Scan for the cell matching the given text and deliver its [X, Y] coordinate at center. 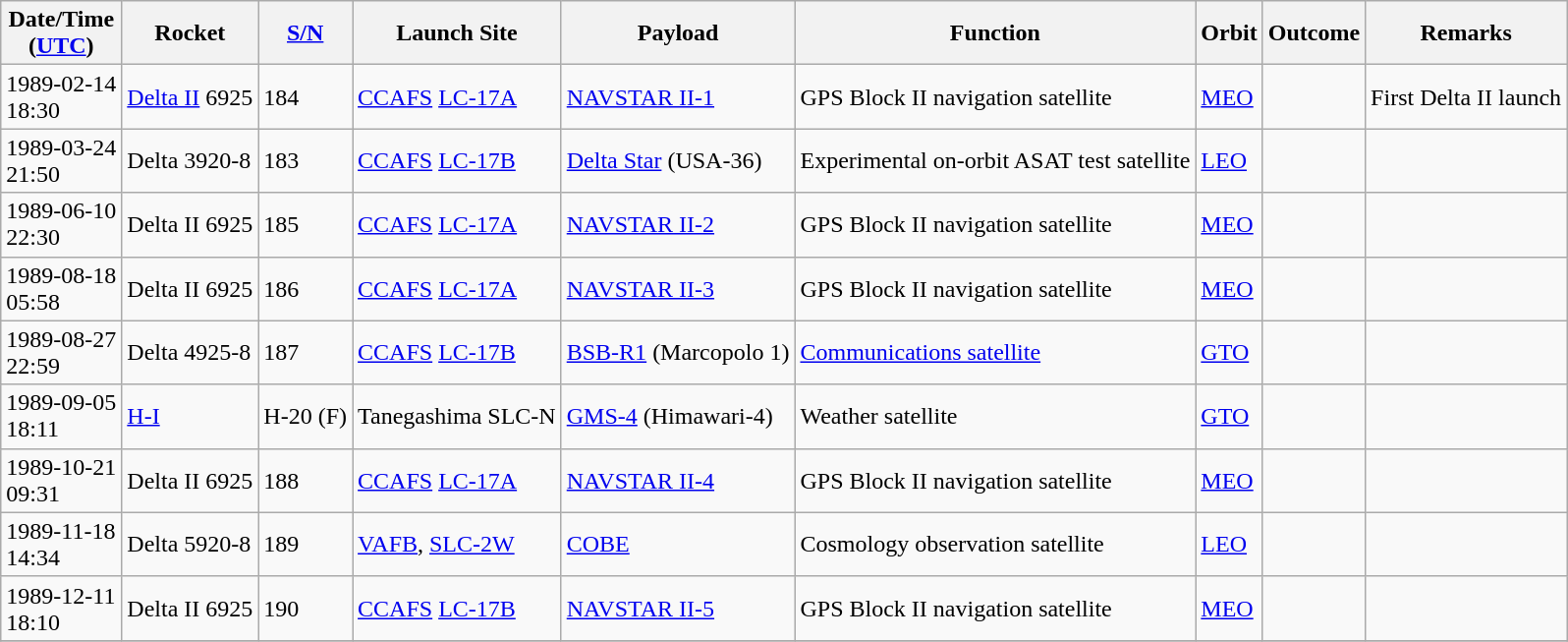
H-I [191, 417]
1989-12-1118:10 [61, 608]
Function [995, 33]
GMS-4 (Himawari-4) [678, 417]
Delta 3920-8 [191, 161]
Delta 4925-8 [191, 352]
188 [306, 480]
183 [306, 161]
NAVSTAR II-3 [678, 289]
185 [306, 224]
Cosmology observation satellite [995, 545]
Orbit [1229, 33]
Date/Time(UTC) [61, 33]
Outcome [1314, 33]
Weather satellite [995, 417]
First Delta II launch [1466, 96]
S/N [306, 33]
Remarks [1466, 33]
190 [306, 608]
Rocket [191, 33]
Delta 5920-8 [191, 545]
Tanegashima SLC-N [458, 417]
Experimental on-orbit ASAT test satellite [995, 161]
NAVSTAR II-4 [678, 480]
Payload [678, 33]
Communications satellite [995, 352]
1989-08-2722:59 [61, 352]
1989-08-1805:58 [61, 289]
NAVSTAR II-5 [678, 608]
1989-03-2421:50 [61, 161]
COBE [678, 545]
184 [306, 96]
1989-11-1814:34 [61, 545]
BSB-R1 (Marcopolo 1) [678, 352]
H-20 (F) [306, 417]
189 [306, 545]
1989-10-2109:31 [61, 480]
1989-02-1418:30 [61, 96]
NAVSTAR II-2 [678, 224]
NAVSTAR II-1 [678, 96]
1989-09-0518:11 [61, 417]
187 [306, 352]
186 [306, 289]
Delta Star (USA-36) [678, 161]
Launch Site [458, 33]
1989-06-1022:30 [61, 224]
VAFB, SLC-2W [458, 545]
